Search for the cell housing the specified text and yield its (x, y) center coordinate. 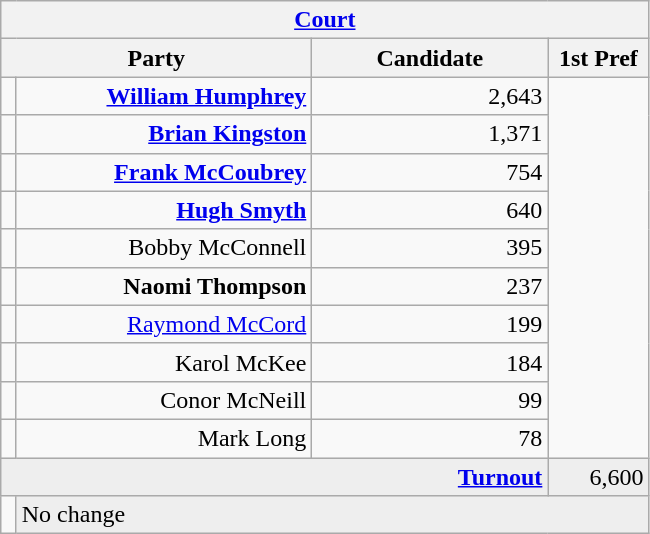
No change (332, 515)
Hugh Smyth (164, 210)
Karol McKee (164, 362)
754 (430, 172)
Brian Kingston (164, 134)
Court (325, 20)
1,371 (430, 134)
199 (430, 324)
184 (430, 362)
395 (430, 248)
Bobby McConnell (164, 248)
Turnout (274, 477)
Frank McCoubrey (164, 172)
Raymond McCord (164, 324)
78 (430, 438)
1st Pref (598, 58)
Mark Long (164, 438)
237 (430, 286)
2,643 (430, 96)
640 (430, 210)
99 (430, 400)
William Humphrey (164, 96)
Candidate (430, 58)
Naomi Thompson (164, 286)
6,600 (598, 477)
Party (156, 58)
Conor McNeill (164, 400)
